Return the [x, y] coordinate for the center point of the cell that contains the specified text.  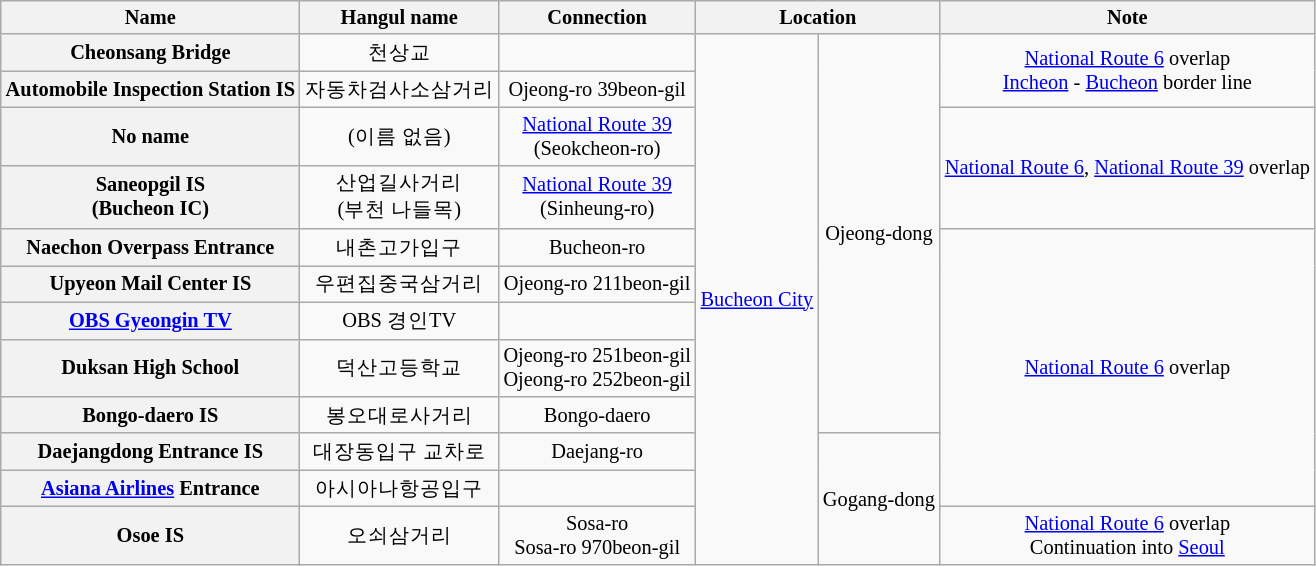
Naechon Overpass Entrance [150, 248]
오쇠삼거리 [400, 535]
천상교 [400, 52]
덕산고등학교 [400, 368]
No name [150, 136]
Bongo-daero IS [150, 414]
Osoe IS [150, 535]
National Route 6 overlapContinuation into Seoul [1128, 535]
우편집중국삼거리 [400, 284]
Bongo-daero [598, 414]
Duksan High School [150, 368]
Saneopgil IS(Bucheon IC) [150, 197]
National Route 6 overlapIncheon - Bucheon border line [1128, 70]
Ojeong-ro 39beon-gil [598, 90]
Sosa-roSosa-ro 970beon-gil [598, 535]
Name [150, 17]
Daejangdong Entrance IS [150, 452]
Note [1128, 17]
Daejang-ro [598, 452]
(이름 없음) [400, 136]
대장동입구 교차로 [400, 452]
내촌고가입구 [400, 248]
산업길사거리(부천 나들목) [400, 197]
Bucheon-ro [598, 248]
자동차검사소삼거리 [400, 90]
Asiana Airlines Entrance [150, 488]
Bucheon City [757, 299]
OBS 경인TV [400, 320]
Ojeong-ro 211beon-gil [598, 284]
National Route 6, National Route 39 overlap [1128, 168]
Location [818, 17]
Connection [598, 17]
National Route 6 overlap [1128, 368]
National Route 39(Seokcheon-ro) [598, 136]
Hangul name [400, 17]
National Route 39(Sinheung-ro) [598, 197]
Automobile Inspection Station IS [150, 90]
Upyeon Mail Center IS [150, 284]
봉오대로사거리 [400, 414]
OBS Gyeongin TV [150, 320]
Cheonsang Bridge [150, 52]
아시아나항공입구 [400, 488]
Ojeong-dong [879, 234]
Gogang-dong [879, 498]
Ojeong-ro 251beon-gilOjeong-ro 252beon-gil [598, 368]
